Determine the (X, Y) coordinate at the center of the cell enclosing the given text.  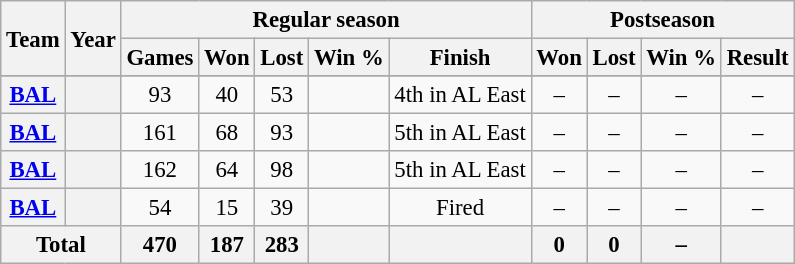
4th in AL East (460, 95)
98 (282, 170)
64 (227, 170)
Team (33, 38)
162 (160, 170)
40 (227, 95)
54 (160, 208)
Regular season (326, 20)
161 (160, 133)
187 (227, 245)
53 (282, 95)
Games (160, 58)
Fired (460, 208)
15 (227, 208)
470 (160, 245)
39 (282, 208)
Postseason (662, 20)
Finish (460, 58)
Year (93, 38)
68 (227, 133)
Result (758, 58)
283 (282, 245)
Total (61, 245)
